Search for the cell housing the specified text and yield its [X, Y] center coordinate. 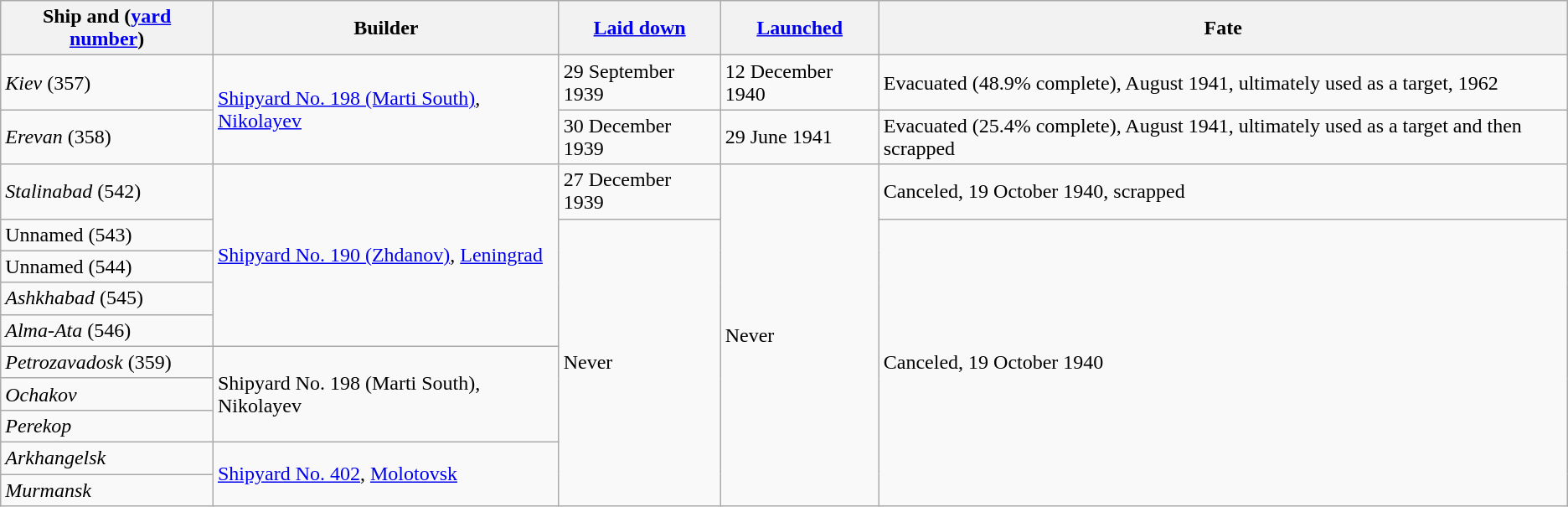
Evacuated (48.9% complete), August 1941, ultimately used as a target, 1962 [1223, 82]
Canceled, 19 October 1940, scrapped [1223, 191]
Murmansk [107, 490]
Arkhangelsk [107, 458]
Unnamed (543) [107, 235]
30 December 1939 [640, 137]
Erevan (358) [107, 137]
12 December 1940 [799, 82]
29 September 1939 [640, 82]
Evacuated (25.4% complete), August 1941, ultimately used as a target and then scrapped [1223, 137]
Stalinabad (542) [107, 191]
27 December 1939 [640, 191]
Unnamed (544) [107, 266]
Ochakov [107, 394]
Shipyard No. 190 (Zhdanov), Leningrad [385, 255]
Laid down [640, 28]
29 June 1941 [799, 137]
Perekop [107, 426]
Shipyard No. 402, Molotovsk [385, 473]
Launched [799, 28]
Fate [1223, 28]
Ship and (yard number) [107, 28]
Ashkhabad (545) [107, 298]
Kiev (357) [107, 82]
Builder [385, 28]
Alma-Ata (546) [107, 330]
Petrozavadosk (359) [107, 362]
Canceled, 19 October 1940 [1223, 362]
